Find where the given text appears and provide that cell's center as (x, y) coordinate. 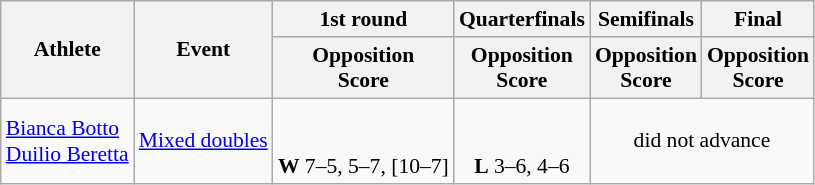
Final (758, 19)
L 3–6, 4–6 (522, 142)
Athlete (68, 50)
W 7–5, 5–7, [10–7] (364, 142)
Mixed doubles (204, 142)
Semifinals (646, 19)
Quarterfinals (522, 19)
1st round (364, 19)
Event (204, 50)
Bianca BottoDuilio Beretta (68, 142)
did not advance (702, 142)
